Extract the [X, Y] coordinate from the center of the cell holding the provided text.  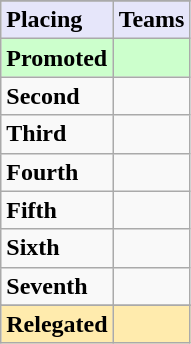
Teams [152, 20]
Second [57, 96]
Fourth [57, 172]
Promoted [57, 58]
Third [57, 134]
Seventh [57, 286]
Placing [57, 20]
Fifth [57, 210]
Relegated [57, 324]
Sixth [57, 248]
